For the text-containing cell, return its midpoint in (X, Y) coordinate format. 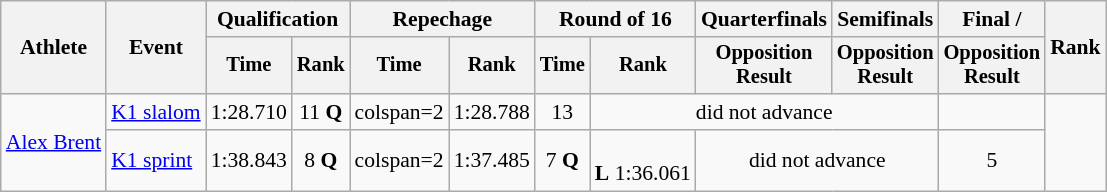
1:28.788 (492, 112)
Alex Brent (54, 142)
5 (992, 160)
13 (562, 112)
7 Q (562, 160)
K1 slalom (156, 112)
Repechage (442, 19)
1:38.843 (249, 160)
8 Q (321, 160)
Athlete (54, 48)
Quarterfinals (764, 19)
Semifinals (886, 19)
1:28.710 (249, 112)
L 1:36.061 (643, 160)
Qualification (278, 19)
1:37.485 (492, 160)
K1 sprint (156, 160)
Event (156, 48)
Round of 16 (616, 19)
11 Q (321, 112)
Final / (992, 19)
